Extract the [x, y] coordinate from the center of the cell holding the provided text.  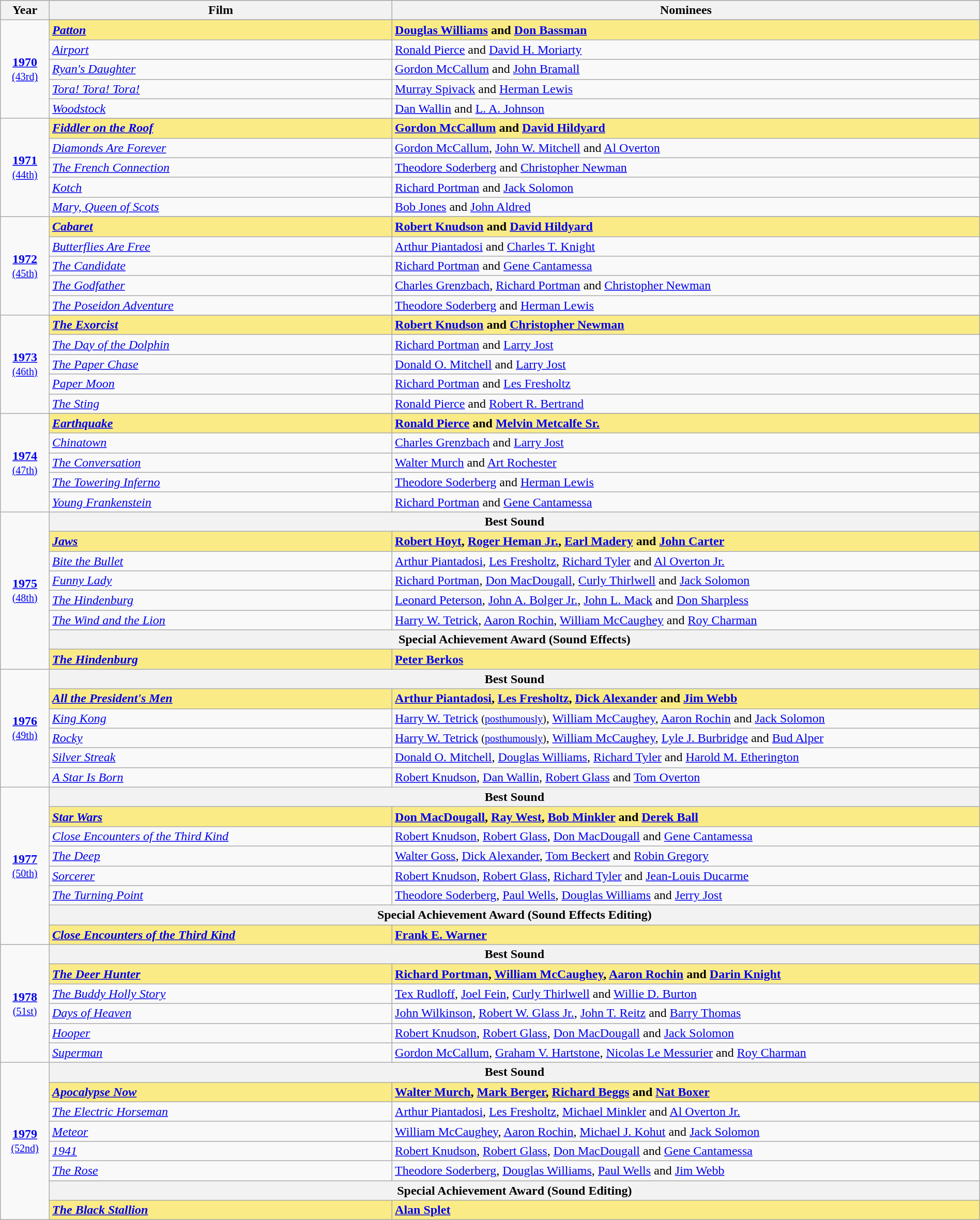
The Towering Inferno [220, 482]
Ronald Pierce and David H. Moriarty [686, 50]
Bite the Bullet [220, 561]
Gordon McCallum, Graham V. Hartstone, Nicolas Le Messurier and Roy Charman [686, 1053]
Walter Murch, Mark Berger, Richard Beggs and Nat Boxer [686, 1092]
All the President's Men [220, 699]
William McCaughey, Aaron Rochin, Michael J. Kohut and Jack Solomon [686, 1131]
The Day of the Dolphin [220, 345]
Robert Knudson and Christopher Newman [686, 325]
Charles Grenzbach and Larry Jost [686, 443]
Walter Goss, Dick Alexander, Tom Beckert and Robin Gregory [686, 856]
Ronald Pierce and Melvin Metcalfe Sr. [686, 423]
The Godfather [220, 286]
Alan Splet [686, 1210]
Jaws [220, 541]
The Deer Hunter [220, 974]
The Black Stallion [220, 1210]
1975(48th) [25, 590]
Robert Knudson and David Hildyard [686, 226]
1977(50th) [25, 866]
Mary, Queen of Scots [220, 207]
Woodstock [220, 109]
Arthur Piantadosi, Les Fresholtz, Michael Minkler and Al Overton Jr. [686, 1111]
Robert Knudson, Robert Glass, Don MacDougall and Jack Solomon [686, 1033]
Chinatown [220, 443]
Murray Spivack and Herman Lewis [686, 89]
1972(45th) [25, 266]
Gordon McCallum and John Bramall [686, 69]
Kotch [220, 187]
The Poseidon Adventure [220, 305]
Patton [220, 30]
The Paper Chase [220, 364]
Douglas Williams and Don Bassman [686, 30]
John Wilkinson, Robert W. Glass Jr., John T. Reitz and Barry Thomas [686, 1013]
Theodore Soderberg, Douglas Williams, Paul Wells and Jim Webb [686, 1170]
The Rose [220, 1170]
Ryan's Daughter [220, 69]
1941 [220, 1151]
Richard Portman and Jack Solomon [686, 187]
Leonard Peterson, John A. Bolger Jr., John L. Mack and Don Sharpless [686, 600]
Young Frankenstein [220, 502]
Bob Jones and John Aldred [686, 207]
Rocky [220, 738]
The Turning Point [220, 895]
1974(47th) [25, 462]
Diamonds Are Forever [220, 148]
1973(46th) [25, 364]
Airport [220, 50]
Donald O. Mitchell and Larry Jost [686, 364]
The French Connection [220, 167]
1970(43rd) [25, 69]
Nominees [686, 10]
The Conversation [220, 462]
Richard Portman and Larry Jost [686, 345]
Special Achievement Award (Sound Effects Editing) [514, 915]
A Star Is Born [220, 777]
Theodore Soderberg and Christopher Newman [686, 167]
Star Wars [220, 816]
Superman [220, 1053]
The Electric Horseman [220, 1111]
1976(49th) [25, 728]
Film [220, 10]
Arthur Piantadosi, Les Fresholtz, Dick Alexander and Jim Webb [686, 699]
Robert Knudson, Robert Glass, Richard Tyler and Jean-Louis Ducarme [686, 876]
Special Achievement Award (Sound Editing) [514, 1190]
Richard Portman and Les Fresholtz [686, 384]
The Deep [220, 856]
Year [25, 10]
Silver Streak [220, 758]
1979(52nd) [25, 1141]
Tora! Tora! Tora! [220, 89]
Tex Rudloff, Joel Fein, Curly Thirlwell and Willie D. Burton [686, 994]
Walter Murch and Art Rochester [686, 462]
Days of Heaven [220, 1013]
Cabaret [220, 226]
Charles Grenzbach, Richard Portman and Christopher Newman [686, 286]
Frank E. Warner [686, 935]
Peter Berkos [686, 659]
Richard Portman, William McCaughey, Aaron Rochin and Darin Knight [686, 974]
Arthur Piantadosi, Les Fresholtz, Richard Tyler and Al Overton Jr. [686, 561]
Robert Hoyt, Roger Heman Jr., Earl Madery and John Carter [686, 541]
Donald O. Mitchell, Douglas Williams, Richard Tyler and Harold M. Etherington [686, 758]
Harry W. Tetrick, Aaron Rochin, William McCaughey and Roy Charman [686, 620]
1971(44th) [25, 167]
Apocalypse Now [220, 1092]
Funny Lady [220, 581]
The Sting [220, 404]
Robert Knudson, Dan Wallin, Robert Glass and Tom Overton [686, 777]
Paper Moon [220, 384]
Gordon McCallum, John W. Mitchell and Al Overton [686, 148]
Harry W. Tetrick (posthumously), William McCaughey, Aaron Rochin and Jack Solomon [686, 718]
Special Achievement Award (Sound Effects) [514, 640]
The Buddy Holly Story [220, 994]
Harry W. Tetrick (posthumously), William McCaughey, Lyle J. Burbridge and Bud Alper [686, 738]
Gordon McCallum and David Hildyard [686, 128]
Ronald Pierce and Robert R. Bertrand [686, 404]
Meteor [220, 1131]
Hooper [220, 1033]
Don MacDougall, Ray West, Bob Minkler and Derek Ball [686, 816]
Fiddler on the Roof [220, 128]
Earthquake [220, 423]
The Exorcist [220, 325]
Richard Portman, Don MacDougall, Curly Thirlwell and Jack Solomon [686, 581]
Theodore Soderberg, Paul Wells, Douglas Williams and Jerry Jost [686, 895]
Arthur Piantadosi and Charles T. Knight [686, 246]
1978(51st) [25, 1003]
The Wind and the Lion [220, 620]
The Candidate [220, 266]
Dan Wallin and L. A. Johnson [686, 109]
Sorcerer [220, 876]
King Kong [220, 718]
Butterflies Are Free [220, 246]
